Return [X, Y] of the center of cell containing provided text 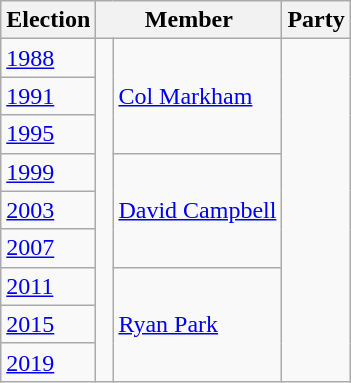
1988 [48, 58]
Ryan Park [198, 324]
Col Markham [198, 96]
2007 [48, 248]
1999 [48, 172]
2011 [48, 286]
Party [316, 20]
Election [48, 20]
David Campbell [198, 210]
Member [189, 20]
2003 [48, 210]
2015 [48, 324]
2019 [48, 362]
1991 [48, 96]
1995 [48, 134]
